Determine the (x, y) coordinate at the center of the cell enclosing the given text.  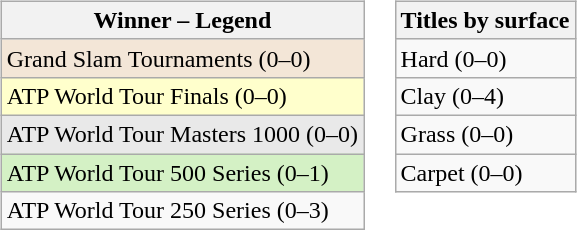
ATP World Tour 500 Series (0–1) (182, 173)
ATP World Tour Masters 1000 (0–0) (182, 134)
ATP World Tour Finals (0–0) (182, 96)
Winner – Legend (182, 20)
Carpet (0–0) (485, 173)
Hard (0–0) (485, 58)
Clay (0–4) (485, 96)
Titles by surface (485, 20)
Grand Slam Tournaments (0–0) (182, 58)
ATP World Tour 250 Series (0–3) (182, 211)
Grass (0–0) (485, 134)
